Search for the cell housing the specified text and yield its [x, y] center coordinate. 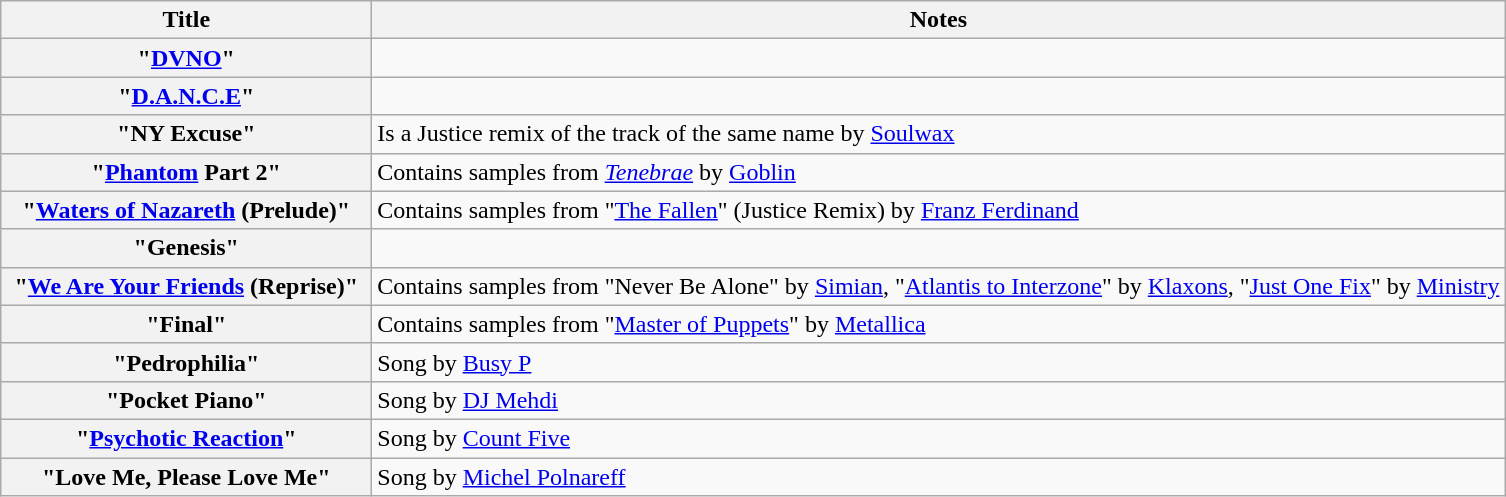
"D.A.N.C.E" [186, 96]
Contains samples from Tenebrae by Goblin [938, 172]
"Final" [186, 324]
Song by Count Five [938, 438]
Contains samples from "Never Be Alone" by Simian, "Atlantis to Interzone" by Klaxons, "Just One Fix" by Ministry [938, 286]
Song by Busy P [938, 362]
"Pedrophilia" [186, 362]
"Phantom Part 2" [186, 172]
"We Are Your Friends (Reprise)" [186, 286]
Is a Justice remix of the track of the same name by Soulwax [938, 134]
"DVNO" [186, 58]
"Psychotic Reaction" [186, 438]
Title [186, 20]
Notes [938, 20]
Song by DJ Mehdi [938, 400]
"NY Excuse" [186, 134]
"Pocket Piano" [186, 400]
"Love Me, Please Love Me" [186, 477]
"Waters of Nazareth (Prelude)" [186, 210]
Song by Michel Polnareff [938, 477]
Contains samples from "Master of Puppets" by Metallica [938, 324]
"Genesis" [186, 248]
Contains samples from "The Fallen" (Justice Remix) by Franz Ferdinand [938, 210]
